From the cell containing the given text, extract its center point as [x, y] coordinate. 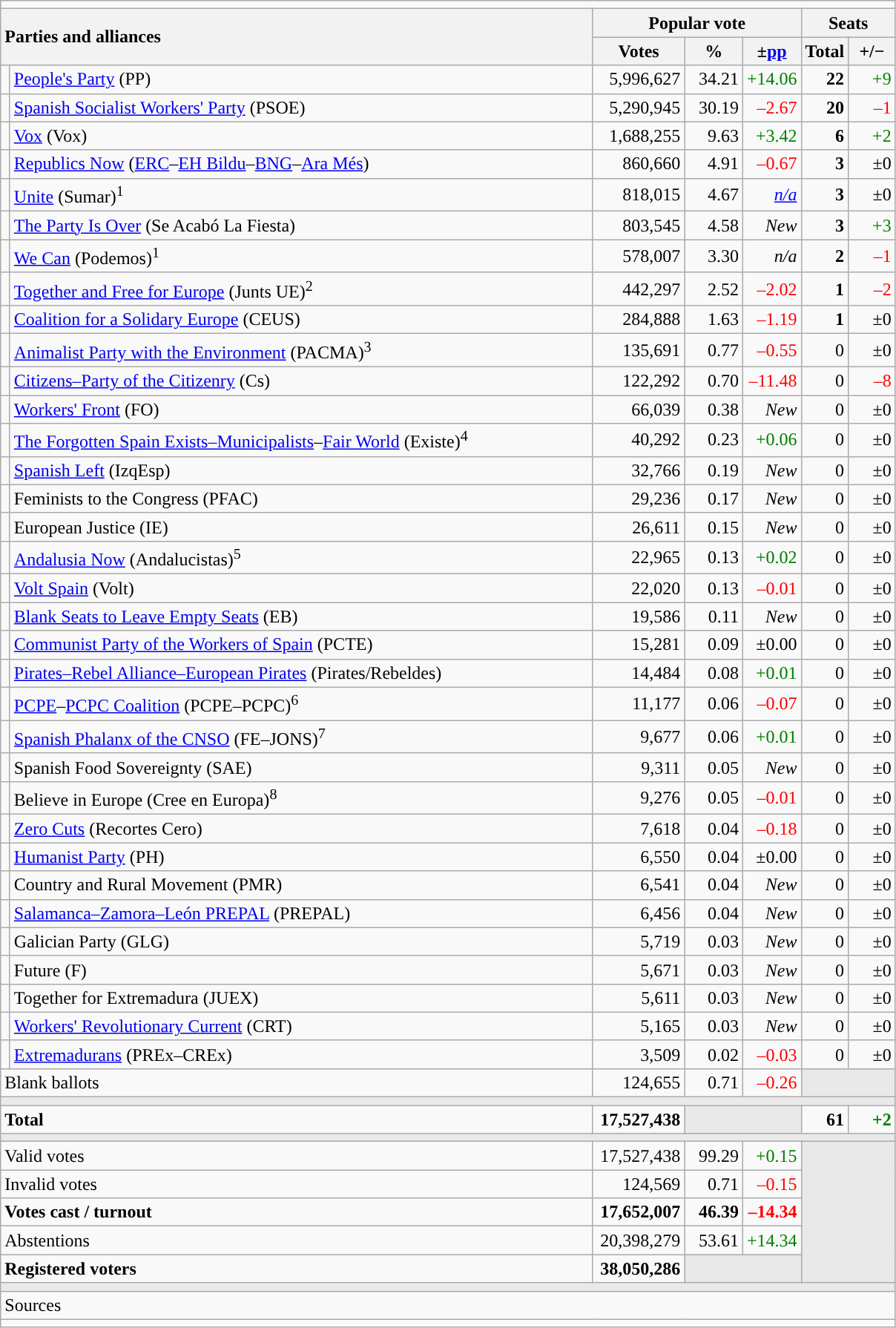
±pp [771, 51]
2 [825, 257]
6,550 [639, 857]
Zero Cuts (Recortes Cero) [301, 829]
135,691 [639, 350]
0.70 [714, 381]
0.08 [714, 673]
Workers' Revolutionary Current (CRT) [301, 1026]
3,509 [639, 1054]
Citizens–Party of the Citizenry (Cs) [301, 381]
5,996,627 [639, 79]
30.19 [714, 108]
–0.26 [771, 1082]
Country and Rural Movement (PMR) [301, 885]
Unite (Sumar)1 [301, 194]
124,655 [639, 1082]
The Party Is Over (Se Acabó La Fiesta) [301, 226]
860,660 [639, 164]
–0.15 [771, 1184]
61 [825, 1120]
–0.07 [771, 703]
5,719 [639, 941]
0.23 [714, 441]
0.09 [714, 645]
Future (F) [301, 970]
Votes [639, 51]
66,039 [639, 410]
0.19 [714, 470]
Parties and alliances [297, 37]
9,677 [639, 737]
Galician Party (GLG) [301, 941]
Seats [849, 23]
5,611 [639, 998]
–0.67 [771, 164]
Spanish Phalanx of the CNSO (FE–JONS)7 [301, 737]
–2.67 [771, 108]
22,020 [639, 588]
+/− [872, 51]
578,007 [639, 257]
+0.06 [771, 441]
0.77 [714, 350]
Coalition for a Solidary Europe (CEUS) [301, 320]
7,618 [639, 829]
PCPE–PCPC Coalition (PCPE–PCPC)6 [301, 703]
20 [825, 108]
11,177 [639, 703]
–0.18 [771, 829]
15,281 [639, 645]
Animalist Party with the Environment (PACMA)3 [301, 350]
22,965 [639, 558]
0.38 [714, 410]
Blank Seats to Leave Empty Seats (EB) [301, 617]
0.17 [714, 499]
0.11 [714, 617]
Abstentions [297, 1240]
+14.06 [771, 79]
Extremadurans (PREx–CREx) [301, 1054]
5,290,945 [639, 108]
122,292 [639, 381]
Together for Extremadura (JUEX) [301, 998]
–0.55 [771, 350]
99.29 [714, 1156]
442,297 [639, 289]
Salamanca–Zamora–León PREPAL (PREPAL) [301, 913]
+0.15 [771, 1156]
9,311 [639, 767]
Spanish Food Sovereignty (SAE) [301, 767]
53.61 [714, 1240]
4.91 [714, 164]
1,688,255 [639, 136]
+3 [872, 226]
Registered voters [297, 1269]
2.52 [714, 289]
Valid votes [297, 1156]
284,888 [639, 320]
1.63 [714, 320]
The Forgotten Spain Exists–Municipalists–Fair World (Existe)4 [301, 441]
26,611 [639, 527]
Republics Now (ERC–EH Bildu–BNG–Ara Més) [301, 164]
46.39 [714, 1212]
–14.34 [771, 1212]
People's Party (PP) [301, 79]
32,766 [639, 470]
4.67 [714, 194]
38,050,286 [639, 1269]
Spanish Socialist Workers' Party (PSOE) [301, 108]
34.21 [714, 79]
17,652,007 [639, 1212]
14,484 [639, 673]
Feminists to the Congress (PFAC) [301, 499]
–2.02 [771, 289]
29,236 [639, 499]
22 [825, 79]
5,165 [639, 1026]
–1.19 [771, 320]
Popular vote [697, 23]
20,398,279 [639, 1240]
+3.42 [771, 136]
818,015 [639, 194]
–8 [872, 381]
Together and Free for Europe (Junts UE)2 [301, 289]
Believe in Europe (Cree en Europa)8 [301, 798]
+14.34 [771, 1240]
3.30 [714, 257]
6,541 [639, 885]
9.63 [714, 136]
Votes cast / turnout [297, 1212]
Spanish Left (IzqEsp) [301, 470]
European Justice (IE) [301, 527]
Andalusia Now (Andalucistas)5 [301, 558]
4.58 [714, 226]
Invalid votes [297, 1184]
Sources [448, 1305]
0.02 [714, 1054]
Workers' Front (FO) [301, 410]
–0.03 [771, 1054]
+9 [872, 79]
+0.02 [771, 558]
We Can (Podemos)1 [301, 257]
803,545 [639, 226]
6 [825, 136]
% [714, 51]
Vox (Vox) [301, 136]
40,292 [639, 441]
0.15 [714, 527]
Communist Party of the Workers of Spain (PCTE) [301, 645]
9,276 [639, 798]
5,671 [639, 970]
Blank ballots [297, 1082]
–2 [872, 289]
Volt Spain (Volt) [301, 588]
–11.48 [771, 381]
19,586 [639, 617]
Pirates–Rebel Alliance–European Pirates (Pirates/Rebeldes) [301, 673]
124,569 [639, 1184]
6,456 [639, 913]
Humanist Party (PH) [301, 857]
